Identify which cell holds the provided text, then report its (X, Y) central coordinate. 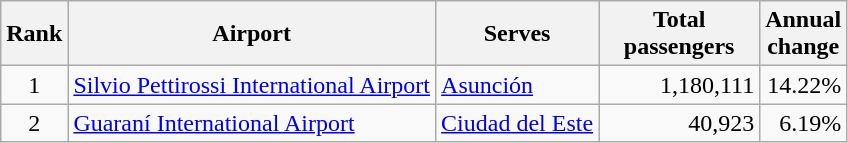
14.22% (804, 85)
1,180,111 (680, 85)
1 (34, 85)
Annualchange (804, 34)
40,923 (680, 123)
Asunción (518, 85)
Silvio Pettirossi International Airport (252, 85)
6.19% (804, 123)
Totalpassengers (680, 34)
Rank (34, 34)
Airport (252, 34)
Serves (518, 34)
Guaraní International Airport (252, 123)
Ciudad del Este (518, 123)
2 (34, 123)
